Find where the given text appears and provide that cell's center as [x, y] coordinate. 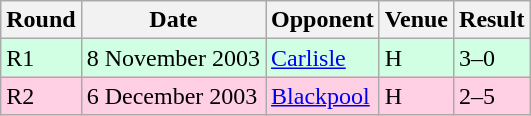
Blackpool [323, 96]
Result [492, 20]
Opponent [323, 20]
Round [41, 20]
2–5 [492, 96]
Venue [416, 20]
Date [173, 20]
Carlisle [323, 58]
3–0 [492, 58]
R1 [41, 58]
6 December 2003 [173, 96]
8 November 2003 [173, 58]
R2 [41, 96]
